Determine the [X, Y] coordinate at the center of the cell enclosing the given text.  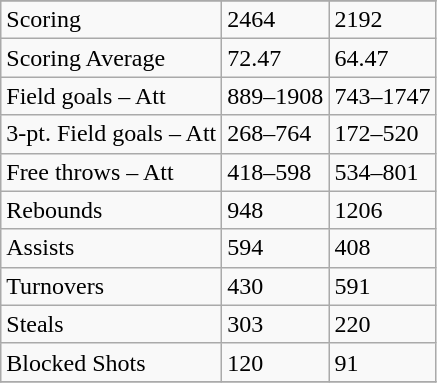
408 [382, 248]
Field goals – Att [112, 96]
268–764 [276, 134]
303 [276, 324]
64.47 [382, 58]
120 [276, 362]
1206 [382, 210]
172–520 [382, 134]
Steals [112, 324]
3-pt. Field goals – Att [112, 134]
743–1747 [382, 96]
430 [276, 286]
Rebounds [112, 210]
594 [276, 248]
220 [382, 324]
Assists [112, 248]
418–598 [276, 172]
Free throws – Att [112, 172]
534–801 [382, 172]
948 [276, 210]
2464 [276, 20]
91 [382, 362]
Turnovers [112, 286]
889–1908 [276, 96]
591 [382, 286]
Scoring [112, 20]
Blocked Shots [112, 362]
Scoring Average [112, 58]
72.47 [276, 58]
2192 [382, 20]
